Pinpoint the cell where the given text exists, returning its (X, Y) midpoint coordinate. 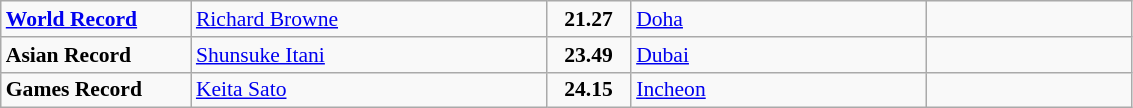
Richard Browne (368, 19)
Doha (778, 19)
Asian Record (96, 55)
Incheon (778, 90)
24.15 (588, 90)
Shunsuke Itani (368, 55)
Dubai (778, 55)
23.49 (588, 55)
World Record (96, 19)
21.27 (588, 19)
Keita Sato (368, 90)
Games Record (96, 90)
